Detect which cell encompasses the target text, then output its [X, Y] center coordinate. 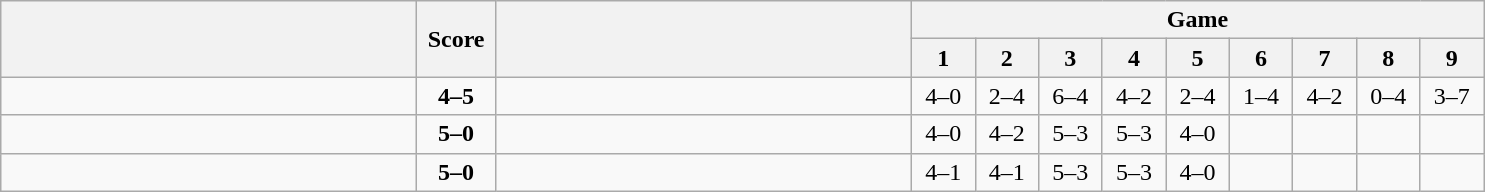
1 [943, 58]
3 [1071, 58]
6 [1261, 58]
1–4 [1261, 96]
4 [1134, 58]
3–7 [1452, 96]
9 [1452, 58]
0–4 [1388, 96]
5 [1198, 58]
8 [1388, 58]
2 [1007, 58]
Game [1197, 20]
Score [456, 39]
4–5 [456, 96]
7 [1325, 58]
6–4 [1071, 96]
